Extract the [x, y] coordinate from the center of the cell holding the provided text.  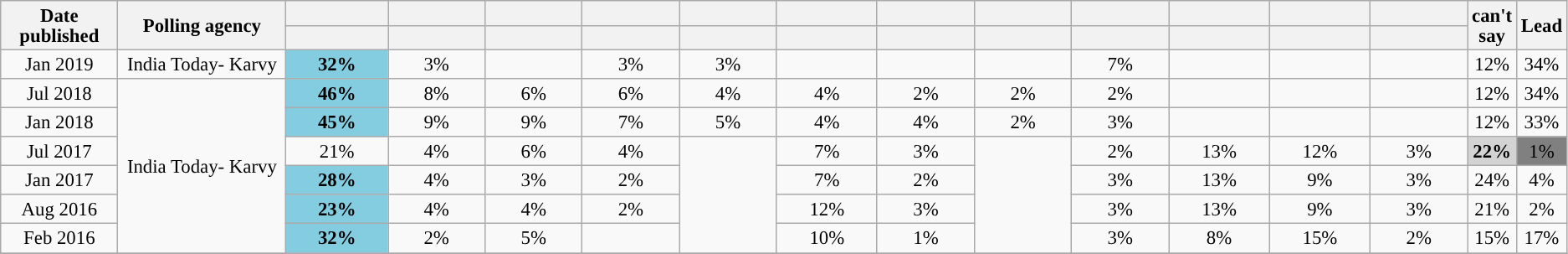
10% [827, 238]
Lead [1541, 25]
Jan 2019 [59, 65]
46% [337, 94]
Jul 2017 [59, 151]
Jan 2018 [59, 122]
Aug 2016 [59, 210]
45% [337, 122]
Date published [59, 25]
22% [1493, 151]
can't say [1493, 25]
Polling agency [202, 25]
Jul 2018 [59, 94]
Feb 2016 [59, 238]
23% [337, 210]
24% [1493, 181]
33% [1541, 122]
Jan 2017 [59, 181]
17% [1541, 238]
28% [337, 181]
